Extract the (x, y) coordinate from the center of the cell holding the provided text.  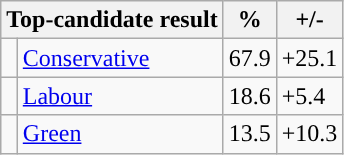
% (250, 20)
67.9 (250, 58)
+5.4 (310, 96)
Top-candidate result (112, 20)
13.5 (250, 134)
+10.3 (310, 134)
18.6 (250, 96)
Labour (120, 96)
Green (120, 134)
Conservative (120, 58)
+/- (310, 20)
+25.1 (310, 58)
